Capture the cell that displays the provided text and extract its (x, y) central coordinate. 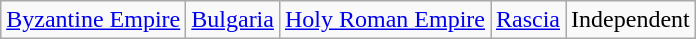
Holy Roman Empire (384, 20)
Bulgaria (233, 20)
Byzantine Empire (94, 20)
Rascia (528, 20)
Independent (631, 20)
